Provide the (X, Y) coordinate of the cell's center where the given text is located.  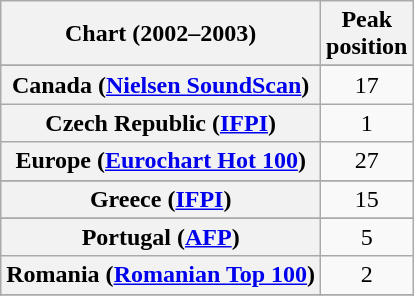
Czech Republic (IFPI) (161, 123)
Chart (2002–2003) (161, 34)
2 (367, 275)
5 (367, 237)
Portugal (AFP) (161, 237)
Greece (IFPI) (161, 199)
15 (367, 199)
27 (367, 161)
Peakposition (367, 34)
Romania (Romanian Top 100) (161, 275)
1 (367, 123)
Europe (Eurochart Hot 100) (161, 161)
Canada (Nielsen SoundScan) (161, 85)
17 (367, 85)
